Pinpoint the cell where the given text exists, returning its [X, Y] midpoint coordinate. 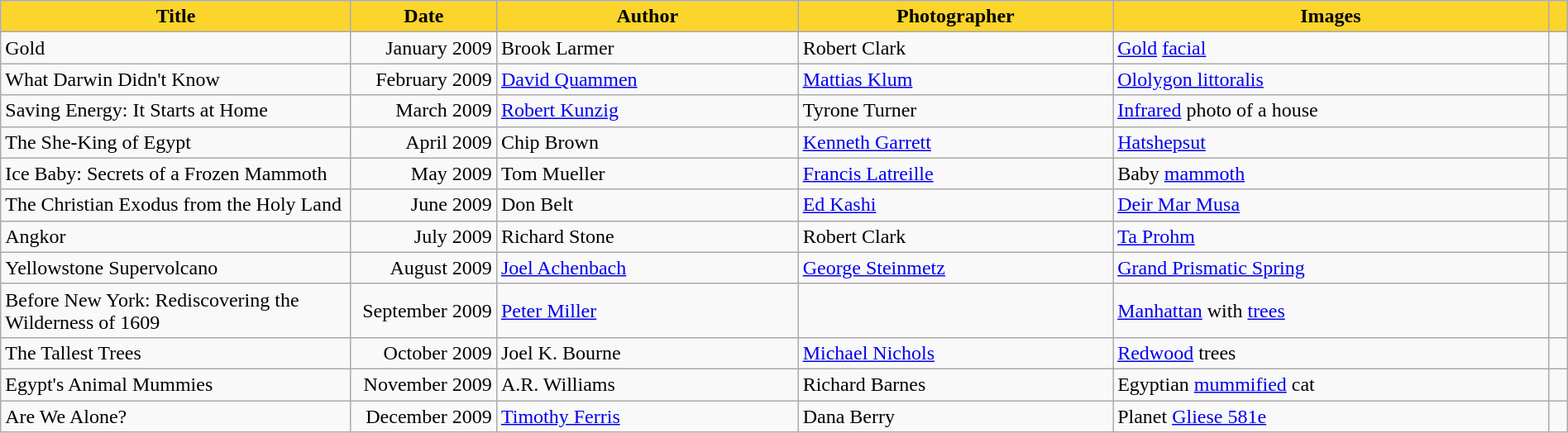
April 2009 [423, 142]
Ta Prohm [1331, 236]
June 2009 [423, 205]
Gold [176, 48]
November 2009 [423, 384]
Tyrone Turner [955, 111]
Before New York: Rediscovering the Wilderness of 1609 [176, 311]
Don Belt [647, 205]
September 2009 [423, 311]
The Tallest Trees [176, 353]
Michael Nichols [955, 353]
What Darwin Didn't Know [176, 79]
Chip Brown [647, 142]
Infrared photo of a house [1331, 111]
Kenneth Garrett [955, 142]
Ed Kashi [955, 205]
August 2009 [423, 268]
Francis Latreille [955, 174]
Grand Prismatic Spring [1331, 268]
George Steinmetz [955, 268]
October 2009 [423, 353]
Dana Berry [955, 416]
May 2009 [423, 174]
Robert Kunzig [647, 111]
Planet Gliese 581e [1331, 416]
David Quammen [647, 79]
The Christian Exodus from the Holy Land [176, 205]
Joel K. Bourne [647, 353]
Yellowstone Supervolcano [176, 268]
Manhattan with trees [1331, 311]
Peter Miller [647, 311]
Author [647, 17]
Saving Energy: It Starts at Home [176, 111]
Egyptian mummified cat [1331, 384]
A.R. Williams [647, 384]
Brook Larmer [647, 48]
Hatshepsut [1331, 142]
Redwood trees [1331, 353]
Title [176, 17]
Photographer [955, 17]
Tom Mueller [647, 174]
Are We Alone? [176, 416]
Baby mammoth [1331, 174]
Date [423, 17]
Richard Stone [647, 236]
March 2009 [423, 111]
Ice Baby: Secrets of a Frozen Mammoth [176, 174]
Images [1331, 17]
December 2009 [423, 416]
February 2009 [423, 79]
Ololygon littoralis [1331, 79]
Mattias Klum [955, 79]
July 2009 [423, 236]
Joel Achenbach [647, 268]
Egypt's Animal Mummies [176, 384]
Richard Barnes [955, 384]
Gold facial [1331, 48]
Timothy Ferris [647, 416]
January 2009 [423, 48]
The She-King of Egypt [176, 142]
Deir Mar Musa [1331, 205]
Angkor [176, 236]
